Provide the (X, Y) coordinate of the cell's center where the given text is located.  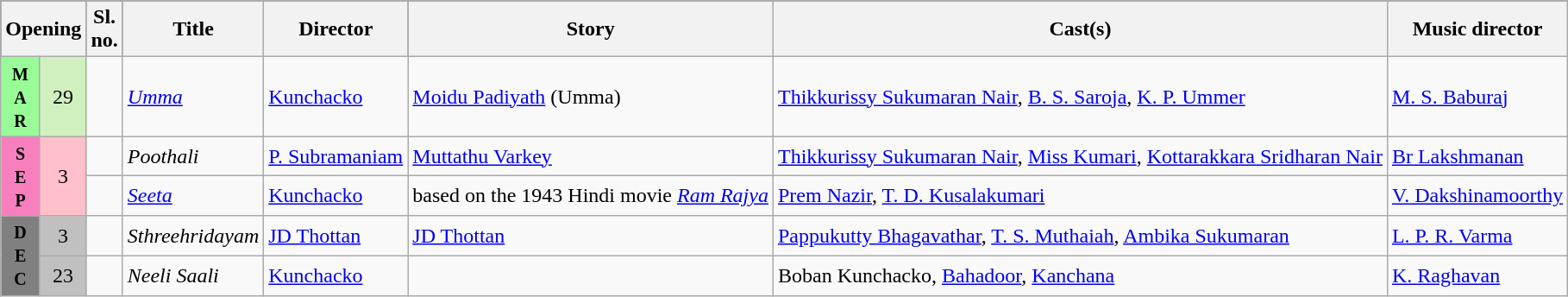
L. P. R. Varma (1477, 236)
Opening (43, 29)
SEP (21, 176)
23 (62, 275)
Pappukutty Bhagavathar, T. S. Muthaiah, Ambika Sukumaran (1080, 236)
based on the 1943 Hindi movie Ram Rajya (591, 196)
MAR (21, 97)
Cast(s) (1080, 29)
P. Subramaniam (336, 156)
K. Raghavan (1477, 275)
Muttathu Varkey (591, 156)
Boban Kunchacko, Bahadoor, Kanchana (1080, 275)
Seeta (193, 196)
V. Dakshinamoorthy (1477, 196)
29 (62, 97)
Music director (1477, 29)
M. S. Baburaj (1477, 97)
Thikkurissy Sukumaran Nair, B. S. Saroja, K. P. Ummer (1080, 97)
Thikkurissy Sukumaran Nair, Miss Kumari, Kottarakkara Sridharan Nair (1080, 156)
Sl.no. (104, 29)
DEC (21, 256)
Neeli Saali (193, 275)
Prem Nazir, T. D. Kusalakumari (1080, 196)
Sthreehridayam (193, 236)
Director (336, 29)
Title (193, 29)
Moidu Padiyath (Umma) (591, 97)
Umma (193, 97)
Story (591, 29)
Poothali (193, 156)
Br Lakshmanan (1477, 156)
